Search for the cell housing the specified text and yield its [x, y] center coordinate. 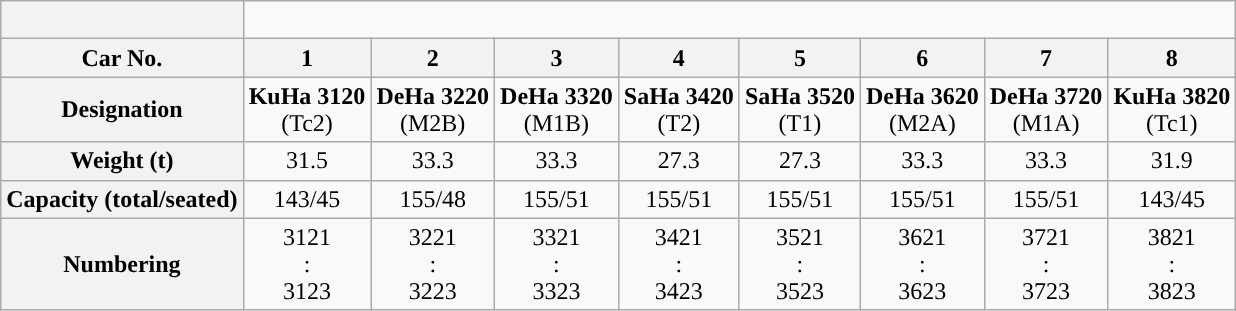
3521:3523 [800, 264]
KuHa 3820(Tc1) [1172, 110]
DeHa 3320(M1B) [557, 110]
SaHa 3420(T2) [678, 110]
Capacity (total/seated) [122, 199]
2 [433, 58]
SaHa 3520(T1) [800, 110]
3 [557, 58]
3121:3123 [307, 264]
3821:3823 [1172, 264]
KuHa 3120(Tc2) [307, 110]
31.9 [1172, 161]
Weight (t) [122, 161]
Designation [122, 110]
5 [800, 58]
3421:3423 [678, 264]
Car No. [122, 58]
Numbering [122, 264]
155/48 [433, 199]
1 [307, 58]
3221:3223 [433, 264]
3621:3623 [922, 264]
3321:3323 [557, 264]
7 [1046, 58]
4 [678, 58]
6 [922, 58]
8 [1172, 58]
31.5 [307, 161]
DeHa 3220(M2B) [433, 110]
DeHa 3720(M1A) [1046, 110]
DeHa 3620(M2A) [922, 110]
3721:3723 [1046, 264]
